Scan for the cell matching the given text and deliver its (X, Y) coordinate at center. 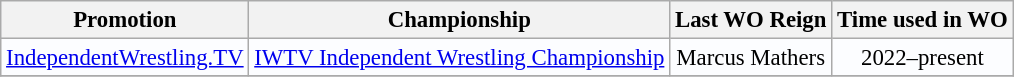
Last WO Reign (751, 20)
2022–present (922, 58)
IndependentWrestling.TV (125, 58)
Marcus Mathers (751, 58)
Championship (460, 20)
Promotion (125, 20)
Time used in WO (922, 20)
IWTV Independent Wrestling Championship (460, 58)
